Find where the given text appears and provide that cell's center as (x, y) coordinate. 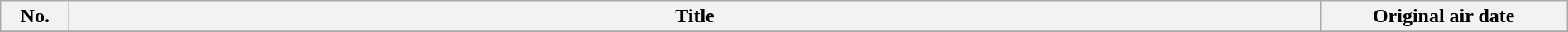
No. (35, 16)
Title (695, 16)
Original air date (1444, 16)
